Search for the cell housing the specified text and yield its [X, Y] center coordinate. 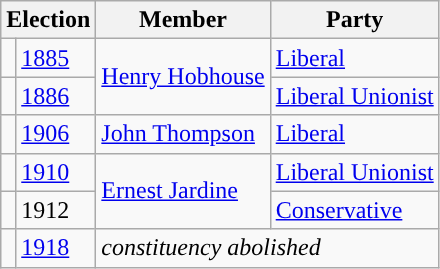
Henry Hobhouse [183, 77]
1906 [56, 134]
Party [354, 20]
Ernest Jardine [183, 191]
1918 [56, 248]
John Thompson [183, 134]
1910 [56, 172]
Election [48, 20]
1885 [56, 58]
1886 [56, 96]
Conservative [354, 210]
Member [183, 20]
1912 [56, 210]
constituency abolished [268, 248]
